Find where the given text appears and provide that cell's center as (X, Y) coordinate. 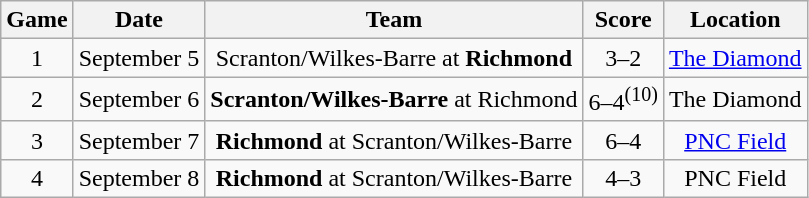
September 6 (139, 100)
Team (394, 20)
6–4 (623, 140)
September 7 (139, 140)
4 (37, 178)
2 (37, 100)
September 8 (139, 178)
3 (37, 140)
September 5 (139, 58)
Score (623, 20)
4–3 (623, 178)
Location (735, 20)
3–2 (623, 58)
Date (139, 20)
Game (37, 20)
1 (37, 58)
6–4(10) (623, 100)
